Return the [x, y] coordinate for the center point of the cell that contains the specified text.  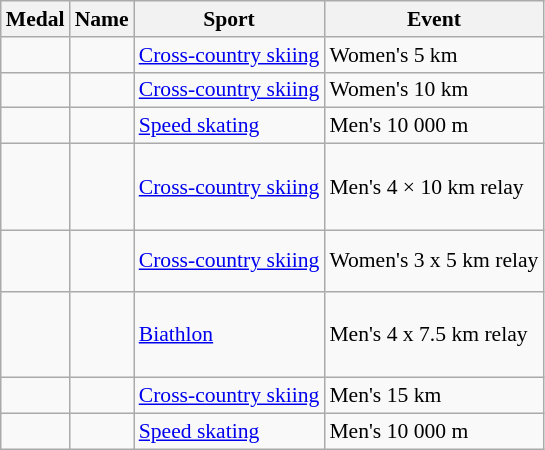
Event [434, 19]
Sport [230, 19]
Women's 3 x 5 km relay [434, 260]
Name [102, 19]
Biathlon [230, 334]
Women's 10 km [434, 90]
Men's 4 × 10 km relay [434, 188]
Men's 15 km [434, 396]
Medal [36, 19]
Men's 4 x 7.5 km relay [434, 334]
Women's 5 km [434, 55]
